Scan for the cell matching the given text and deliver its [x, y] coordinate at center. 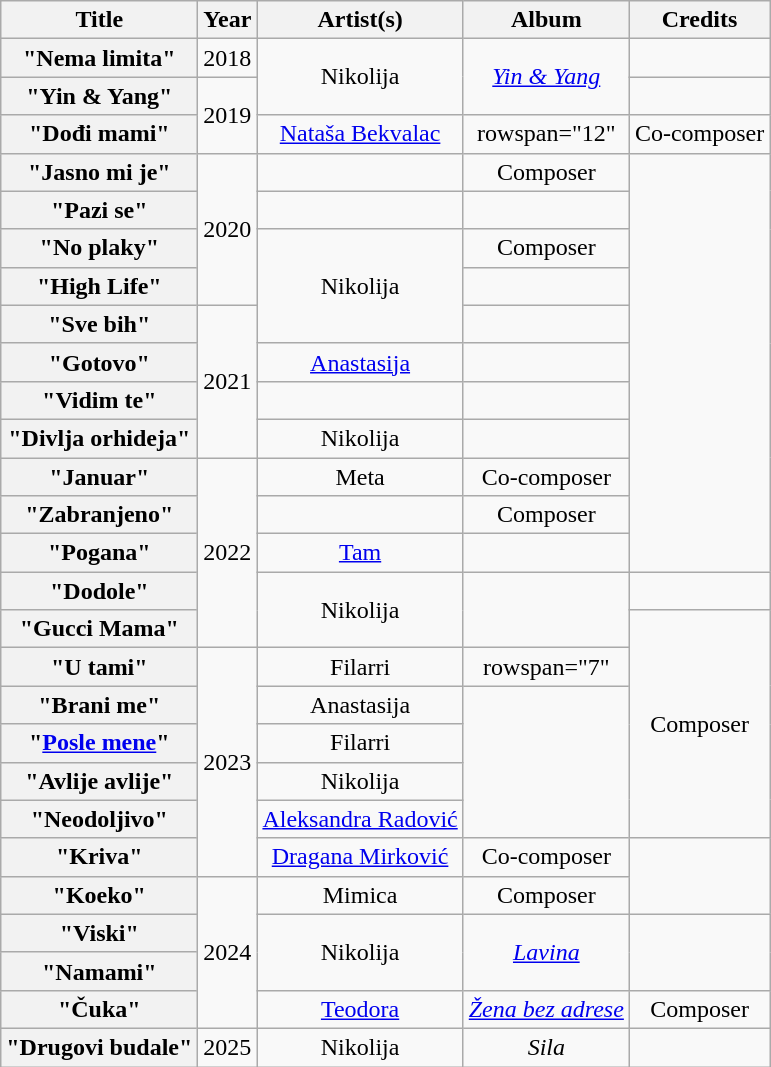
2018 [228, 58]
"High Life" [100, 286]
2019 [228, 115]
Album [546, 20]
"No plaky" [100, 248]
Žena bez adrese [546, 1009]
Dragana Mirković [360, 857]
2023 [228, 762]
2022 [228, 553]
2020 [228, 229]
"Posle mene" [100, 743]
Lavina [546, 952]
Credits [699, 20]
Meta [360, 477]
"Brani me" [100, 705]
2025 [228, 1047]
"Avlije avlije" [100, 781]
"Pazi se" [100, 210]
"Zabranjeno" [100, 515]
"U tami" [100, 667]
"Dođi mami" [100, 134]
Aleksandra Radović [360, 819]
"Neodoljivo" [100, 819]
"Sve bih" [100, 324]
"Vidim te" [100, 400]
"Dodole" [100, 591]
rowspan="12" [546, 134]
Tam [360, 553]
"Yin & Yang" [100, 96]
"Namami" [100, 971]
Nataša Bekvalac [360, 134]
"Nema limita" [100, 58]
"Jasno mi je" [100, 172]
Teodora [360, 1009]
"Viski" [100, 933]
rowspan="7" [546, 667]
2021 [228, 381]
Sila [546, 1047]
Year [228, 20]
"Čuka" [100, 1009]
"Kriva" [100, 857]
Title [100, 20]
Yin & Yang [546, 77]
"Gotovo" [100, 362]
"Drugovi budale" [100, 1047]
"Gucci Mama" [100, 629]
"Divlja orhideja" [100, 438]
"Koeko" [100, 895]
Mimica [360, 895]
"Pogana" [100, 553]
"Januar" [100, 477]
Artist(s) [360, 20]
2024 [228, 952]
